Pinpoint the cell where the given text exists, returning its [X, Y] midpoint coordinate. 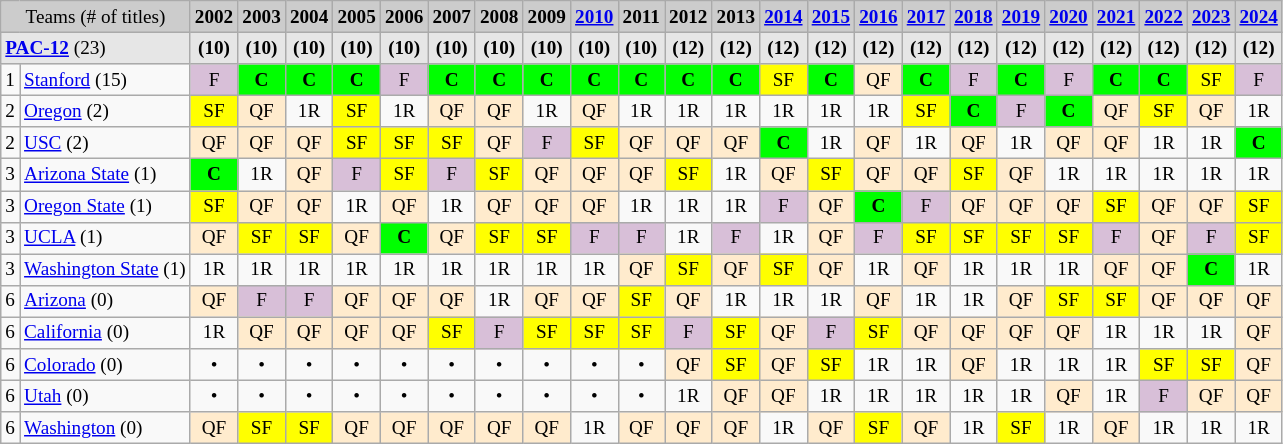
2002 [214, 17]
2013 [736, 17]
2022 [1164, 17]
Oregon (2) [106, 111]
UCLA (1) [106, 238]
2009 [547, 17]
1 [10, 80]
Arizona State (1) [106, 175]
2018 [974, 17]
Washington State (1) [106, 270]
California (0) [106, 333]
2005 [357, 17]
2010 [594, 17]
2019 [1021, 17]
Utah (0) [106, 396]
2008 [499, 17]
2021 [1116, 17]
2016 [879, 17]
Colorado (0) [106, 365]
USC (2) [106, 143]
Oregon State (1) [106, 206]
Washington (0) [106, 428]
Teams (# of titles) [96, 17]
2015 [831, 17]
2024 [1259, 17]
2014 [784, 17]
2004 [309, 17]
2003 [262, 17]
PAC-12 (23) [96, 48]
Arizona (0) [106, 301]
2007 [452, 17]
Stanford (15) [106, 80]
2017 [926, 17]
2012 [688, 17]
2006 [404, 17]
2011 [641, 17]
2023 [1211, 17]
2020 [1069, 17]
